Detect which cell encompasses the target text, then output its (X, Y) center coordinate. 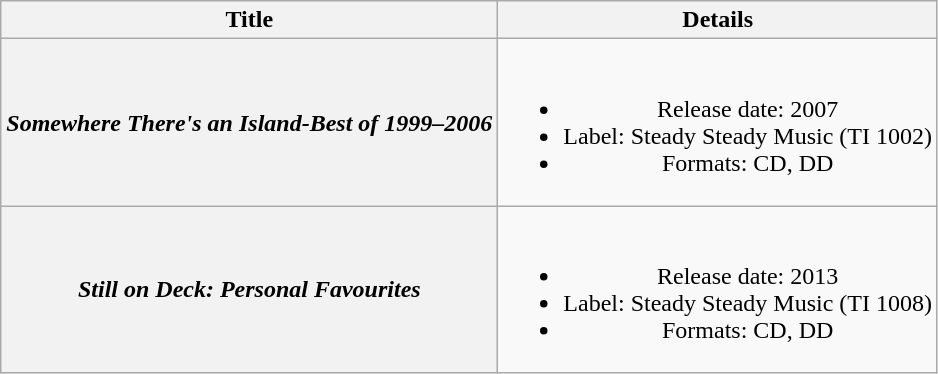
Title (250, 20)
Release date: 2007Label: Steady Steady Music (TI 1002)Formats: CD, DD (718, 122)
Release date: 2013Label: Steady Steady Music (TI 1008)Formats: CD, DD (718, 290)
Still on Deck: Personal Favourites (250, 290)
Somewhere There's an Island-Best of 1999–2006 (250, 122)
Details (718, 20)
